Extract the [x, y] coordinate from the center of the cell holding the provided text.  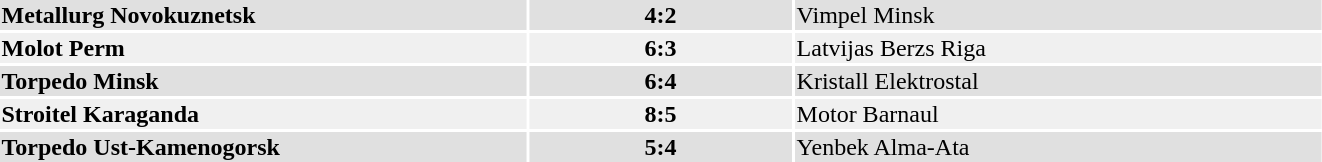
Vimpel Minsk [1058, 15]
Latvijas Berzs Riga [1058, 48]
Molot Perm [263, 48]
Metallurg Novokuznetsk [263, 15]
5:4 [660, 147]
Stroitel Karaganda [263, 114]
Yenbek Alma-Ata [1058, 147]
Kristall Elektrostal [1058, 81]
4:2 [660, 15]
Motor Barnaul [1058, 114]
Torpedo Minsk [263, 81]
Torpedo Ust-Kamenogorsk [263, 147]
6:3 [660, 48]
6:4 [660, 81]
8:5 [660, 114]
